Return the [x, y] coordinate for the center point of the cell that contains the specified text.  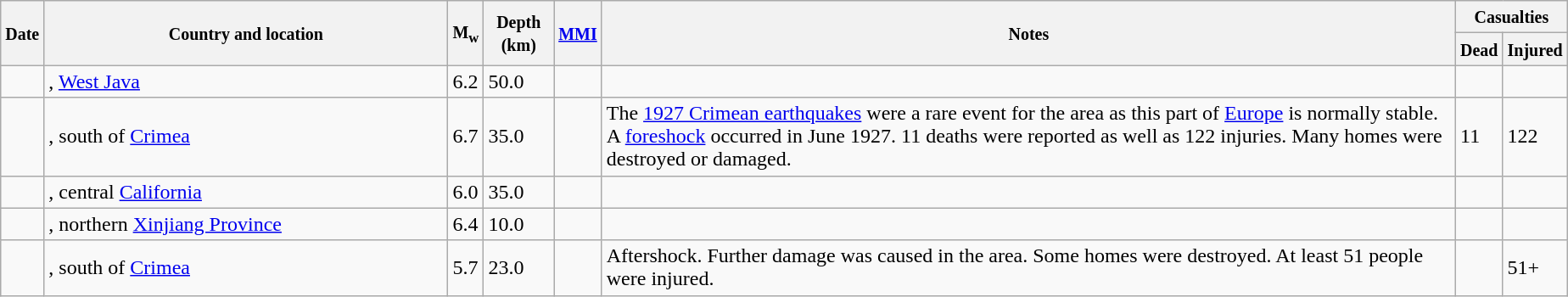
50.0 [519, 81]
Aftershock. Further damage was caused in the area. Some homes were destroyed. At least 51 people were injured. [1028, 268]
Notes [1028, 33]
6.4 [466, 224]
10.0 [519, 224]
23.0 [519, 268]
Mw [466, 33]
Country and location [246, 33]
122 [1535, 137]
Depth (km) [519, 33]
Injured [1535, 49]
51+ [1535, 268]
Date [22, 33]
6.0 [466, 192]
MMI [579, 33]
, central California [246, 192]
6.2 [466, 81]
11 [1479, 137]
, West Java [246, 81]
, northern Xinjiang Province [246, 224]
6.7 [466, 137]
Casualties [1511, 17]
Dead [1479, 49]
5.7 [466, 268]
